Scan for the cell matching the given text and deliver its [x, y] coordinate at center. 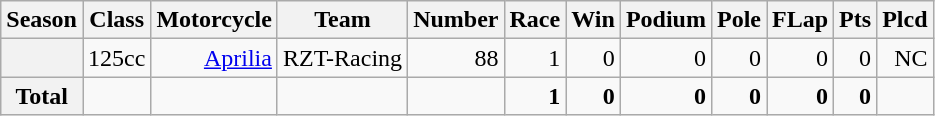
88 [456, 58]
Total [42, 96]
Pts [856, 20]
Plcd [905, 20]
Class [116, 20]
Team [342, 20]
Podium [666, 20]
Motorcycle [214, 20]
Race [535, 20]
Win [594, 20]
Aprilia [214, 58]
Season [42, 20]
Pole [738, 20]
125cc [116, 58]
NC [905, 58]
Number [456, 20]
FLap [800, 20]
RZT-Racing [342, 58]
